Provide the (X, Y) coordinate of the cell's center where the given text is located.  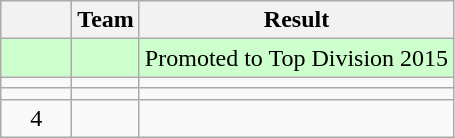
Promoted to Top Division 2015 (296, 58)
Team (106, 20)
4 (36, 118)
Result (296, 20)
